Pinpoint the cell where the given text exists, returning its (X, Y) midpoint coordinate. 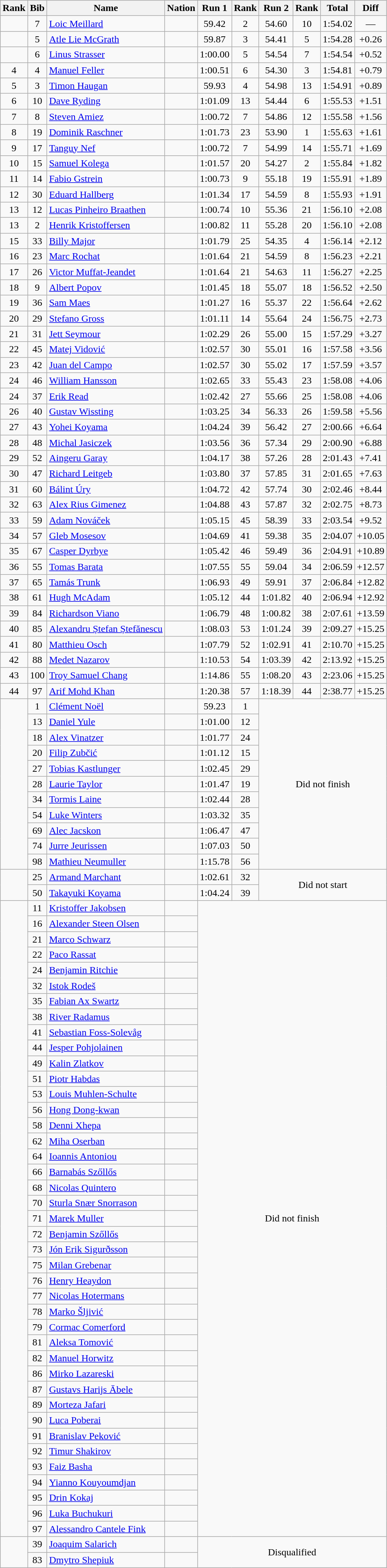
63 (37, 505)
Troy Samuel Chang (106, 675)
Richardson Viano (106, 613)
1:03.39 (276, 660)
+10.89 (371, 551)
1:54.54 (338, 55)
1:02.61 (215, 877)
Manuel Feller (106, 70)
Milan Grebenar (106, 1265)
57.26 (276, 458)
1:07.03 (215, 846)
1:55.93 (338, 194)
Tomas Barata (106, 567)
1:03.25 (215, 411)
1:56.23 (338, 256)
1:06.93 (215, 582)
1:55.84 (338, 163)
Mirko Lazareski (106, 1374)
Tanguy Nef (106, 148)
1:04.17 (215, 458)
+6.64 (371, 427)
1:00.51 (215, 70)
Faiz Basha (106, 1467)
+1.89 (371, 179)
1:00.74 (215, 210)
59.04 (276, 567)
68 (37, 1188)
1:06.47 (215, 830)
Marco Schwarz (106, 939)
1:01.11 (215, 318)
56.42 (276, 427)
+1.61 (371, 132)
87 (37, 1389)
1:06.79 (215, 613)
Laurie Taylor (106, 784)
Nation (181, 8)
Run 1 (215, 8)
1:02.29 (215, 334)
65 (37, 582)
85 (37, 629)
+3.57 (371, 365)
55.18 (276, 179)
Did not start (323, 885)
59.49 (276, 551)
55.28 (276, 225)
58 (37, 1125)
59 (37, 520)
Takayuki Koyama (106, 892)
Bib (37, 8)
Joaquim Salarich (106, 1544)
1:56.27 (338, 272)
1:01.09 (215, 101)
54.30 (276, 70)
Medet Nazarov (106, 660)
Fabio Gstrein (106, 179)
+12.92 (371, 598)
+3.56 (371, 349)
+0.26 (371, 39)
+2.50 (371, 287)
2:23.06 (338, 675)
1:04.69 (215, 536)
55.66 (276, 396)
1:57.29 (338, 334)
Jurre Jeurissen (106, 846)
77 (37, 1296)
51 (37, 1079)
2:13.92 (338, 660)
1:07.55 (215, 567)
+13.59 (371, 613)
+0.89 (371, 86)
+0.79 (371, 70)
+8.44 (371, 489)
Total (338, 8)
Ioannis Antoniou (106, 1156)
1:56.75 (338, 318)
+5.56 (371, 411)
2:00.90 (338, 442)
75 (37, 1265)
2:09.27 (338, 629)
1:54.02 (338, 24)
1:01.47 (215, 784)
1:15.78 (215, 861)
Cormac Comerford (106, 1327)
76 (37, 1281)
Diff (371, 8)
78 (37, 1312)
1:14.86 (215, 675)
1:59.58 (338, 411)
Mathieu Neumuller (106, 861)
73 (37, 1250)
1:56.64 (338, 303)
62 (37, 1141)
Henrik Kristoffersen (106, 225)
Benjamin Szőllős (106, 1234)
1:01.12 (215, 753)
+7.41 (371, 458)
Gustavs Harijs Ābele (106, 1389)
61 (37, 598)
+12.57 (371, 567)
2:01.65 (338, 474)
86 (37, 1374)
2:00.66 (338, 427)
Tamás Trunk (106, 582)
1:02.65 (215, 380)
Kalin Zlatkov (106, 1063)
Alexandru Ștefan Ștefănescu (106, 629)
71 (37, 1219)
Morteza Jafari (106, 1405)
Erik Read (106, 396)
58.39 (276, 520)
Run 2 (276, 8)
Lucas Pinheiro Braathen (106, 210)
Alexander Steen Olsen (106, 923)
1:02.44 (215, 799)
2:38.77 (338, 691)
Steven Amiez (106, 117)
Filip Zubčić (106, 753)
1:55.53 (338, 101)
Branislav Peković (106, 1435)
80 (37, 644)
+1.56 (371, 117)
Luke Winters (106, 815)
Kristoffer Jakobsen (106, 908)
54.60 (276, 24)
Denni Xhepa (106, 1125)
Casper Dyrbye (106, 551)
100 (37, 675)
Jesper Pohjolainen (106, 1048)
1:54.91 (338, 86)
1:03.56 (215, 442)
56.33 (276, 411)
+1.91 (371, 194)
1:01.27 (215, 303)
1:18.39 (276, 691)
55.64 (276, 318)
Eduard Hallberg (106, 194)
2:02.75 (338, 505)
53.90 (276, 132)
57.74 (276, 489)
95 (37, 1498)
Yianno Kouyoumdjan (106, 1482)
1:01.24 (276, 629)
69 (37, 830)
Aingeru Garay (106, 458)
1:55.58 (338, 117)
Fabian Ax Swartz (106, 1001)
59.38 (276, 536)
Atle Lie McGrath (106, 39)
Istok Rodeš (106, 986)
74 (37, 846)
1:01.77 (215, 738)
98 (37, 861)
Luca Poberai (106, 1420)
+0.52 (371, 55)
Benjamin Ritchie (106, 970)
Gleb Mosesov (106, 536)
1:57.58 (338, 349)
+2.21 (371, 256)
1:57.59 (338, 365)
Alex Rius Gimenez (106, 505)
59.87 (215, 39)
1:02.45 (215, 769)
1:01.57 (215, 163)
84 (37, 613)
Timon Haugan (106, 86)
Barnabás Szőllős (106, 1172)
William Hansson (106, 380)
Yohei Koyama (106, 427)
1:07.79 (215, 644)
+2.25 (371, 272)
57.87 (276, 505)
55.36 (276, 210)
Dominik Raschner (106, 132)
1:54.81 (338, 70)
Sturla Snær Snorrason (106, 1203)
54.86 (276, 117)
Victor Muffat-Jeandet (106, 272)
2:10.70 (338, 644)
1:01.82 (276, 598)
57.34 (276, 442)
79 (37, 1327)
Daniel Yule (106, 722)
1:56.14 (338, 241)
54.63 (276, 272)
1:01.73 (215, 132)
1:54.28 (338, 39)
Jón Erik Sigurðsson (106, 1250)
Timur Shakirov (106, 1451)
55.37 (276, 303)
+7.63 (371, 474)
60 (37, 489)
54.44 (276, 101)
70 (37, 1203)
+9.52 (371, 520)
82 (37, 1358)
+2.12 (371, 241)
Michal Jasiczek (106, 442)
Albert Popov (106, 287)
1:01.79 (215, 241)
89 (37, 1405)
83 (37, 1560)
1:02.42 (215, 396)
55.01 (276, 349)
Clément Noël (106, 707)
2:02.46 (338, 489)
55.43 (276, 380)
Marko Šljivić (106, 1312)
81 (37, 1343)
Gustav Wissting (106, 411)
55.00 (276, 334)
59.93 (215, 86)
2:07.61 (338, 613)
54.35 (276, 241)
Piotr Habdas (106, 1079)
+2.73 (371, 318)
Matthieu Osch (106, 644)
Luka Buchukuri (106, 1513)
Jett Seymour (106, 334)
2:06.84 (338, 582)
Dave Ryding (106, 101)
Linus Strasser (106, 55)
Billy Major (106, 241)
Sam Maes (106, 303)
59.91 (276, 582)
1:56.52 (338, 287)
1:02.91 (276, 644)
Aleksa Tomović (106, 1343)
55.02 (276, 365)
2:03.54 (338, 520)
1:05.15 (215, 520)
Henry Heaydon (106, 1281)
2:04.91 (338, 551)
1:00.00 (215, 55)
54.98 (276, 86)
1:05.12 (215, 598)
1:04.72 (215, 489)
Matej Vidović (106, 349)
+1.69 (371, 148)
Alex Vinatzer (106, 738)
Nicolas Hotermans (106, 1296)
Richard Leitgeb (106, 474)
55.07 (276, 287)
Miha Oserban (106, 1141)
Juan del Campo (106, 365)
1:55.71 (338, 148)
Name (106, 8)
57.85 (276, 474)
Drin Kokaj (106, 1498)
92 (37, 1451)
96 (37, 1513)
Manuel Horwitz (106, 1358)
1:08.03 (215, 629)
1:20.38 (215, 691)
+3.27 (371, 334)
54.41 (276, 39)
Marc Rochat (106, 256)
Hugh McAdam (106, 598)
Nicolas Quintero (106, 1188)
Adam Nováček (106, 520)
+8.73 (371, 505)
1:00.73 (215, 179)
+2.62 (371, 303)
90 (37, 1420)
66 (37, 1172)
59.42 (215, 24)
1:05.42 (215, 551)
Armand Marchant (106, 877)
Stefano Gross (106, 318)
88 (37, 660)
1:04.88 (215, 505)
64 (37, 1156)
67 (37, 551)
Louis Muhlen-Schulte (106, 1094)
+1.51 (371, 101)
1:01.34 (215, 194)
1:10.53 (215, 660)
1:55.91 (338, 179)
Tobias Kastlunger (106, 769)
Tormis Laine (106, 799)
72 (37, 1234)
Hong Dong-kwan (106, 1110)
Arif Mohd Khan (106, 691)
1:01.45 (215, 287)
2:06.94 (338, 598)
91 (37, 1435)
River Radamus (106, 1017)
1:03.80 (215, 474)
Alec Jacskon (106, 830)
— (371, 24)
2:04.07 (338, 536)
1:55.63 (338, 132)
54.99 (276, 148)
+1.82 (371, 163)
Bálint Úry (106, 489)
Alessandro Cantele Fink (106, 1529)
+10.05 (371, 536)
1:08.20 (276, 675)
Paco Rassat (106, 955)
1:03.32 (215, 815)
Dmytro Shepiuk (106, 1560)
Samuel Kolega (106, 163)
Disqualified (292, 1552)
1:01.00 (215, 722)
Sebastian Foss-Solevåg (106, 1032)
59.23 (215, 707)
54.54 (276, 55)
+6.88 (371, 442)
94 (37, 1482)
2:01.43 (338, 458)
Loic Meillard (106, 24)
2:06.59 (338, 567)
54.27 (276, 163)
93 (37, 1467)
+12.82 (371, 582)
Marek Muller (106, 1219)
